Provide the (x, y) coordinate of the cell's center where the given text is located.  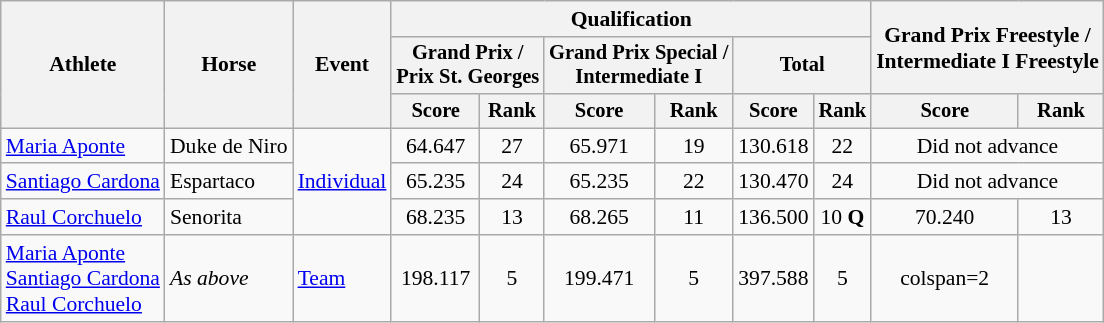
10 Q (843, 217)
Santiago Cardona (83, 182)
27 (512, 146)
Grand Prix Special /Intermediate I (638, 66)
Qualification (631, 19)
397.588 (773, 278)
Raul Corchuelo (83, 217)
70.240 (944, 217)
Grand Prix Freestyle /Intermediate I Freestyle (988, 48)
68.265 (599, 217)
64.647 (436, 146)
130.618 (773, 146)
19 (694, 146)
Senorita (229, 217)
Team (342, 278)
Total (802, 66)
Event (342, 64)
11 (694, 217)
As above (229, 278)
Horse (229, 64)
Grand Prix /Prix St. Georges (468, 66)
Athlete (83, 64)
130.470 (773, 182)
68.235 (436, 217)
colspan=2 (944, 278)
136.500 (773, 217)
Maria Aponte (83, 146)
Espartaco (229, 182)
Duke de Niro (229, 146)
Individual (342, 182)
65.971 (599, 146)
199.471 (599, 278)
198.117 (436, 278)
Maria AponteSantiago CardonaRaul Corchuelo (83, 278)
